Find where the given text appears and provide that cell's center as (X, Y) coordinate. 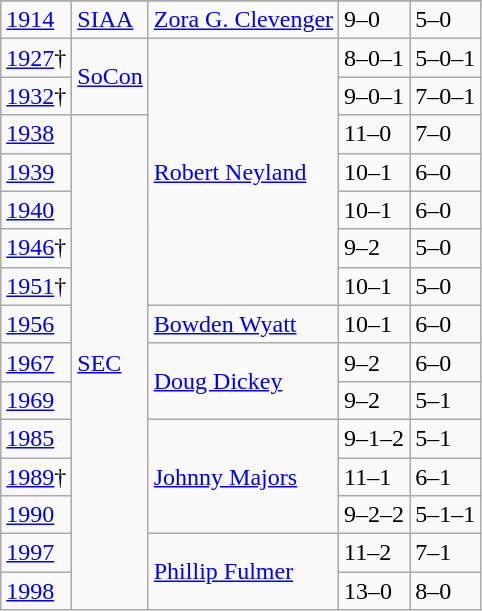
1914 (36, 20)
Johnny Majors (243, 476)
1997 (36, 553)
1985 (36, 438)
11–1 (374, 477)
5–0–1 (446, 58)
1940 (36, 210)
1951† (36, 286)
8–0–1 (374, 58)
1938 (36, 134)
9–2–2 (374, 515)
7–1 (446, 553)
SEC (110, 362)
1946† (36, 248)
1927† (36, 58)
Phillip Fulmer (243, 572)
SIAA (110, 20)
9–0–1 (374, 96)
8–0 (446, 591)
Doug Dickey (243, 381)
1932† (36, 96)
Robert Neyland (243, 172)
1998 (36, 591)
9–0 (374, 20)
5–1–1 (446, 515)
6–1 (446, 477)
13–0 (374, 591)
Bowden Wyatt (243, 324)
7–0–1 (446, 96)
1939 (36, 172)
1967 (36, 362)
7–0 (446, 134)
Zora G. Clevenger (243, 20)
11–0 (374, 134)
9–1–2 (374, 438)
SoCon (110, 77)
1956 (36, 324)
1989† (36, 477)
1990 (36, 515)
1969 (36, 400)
11–2 (374, 553)
